Find where the given text appears and provide that cell's center as [x, y] coordinate. 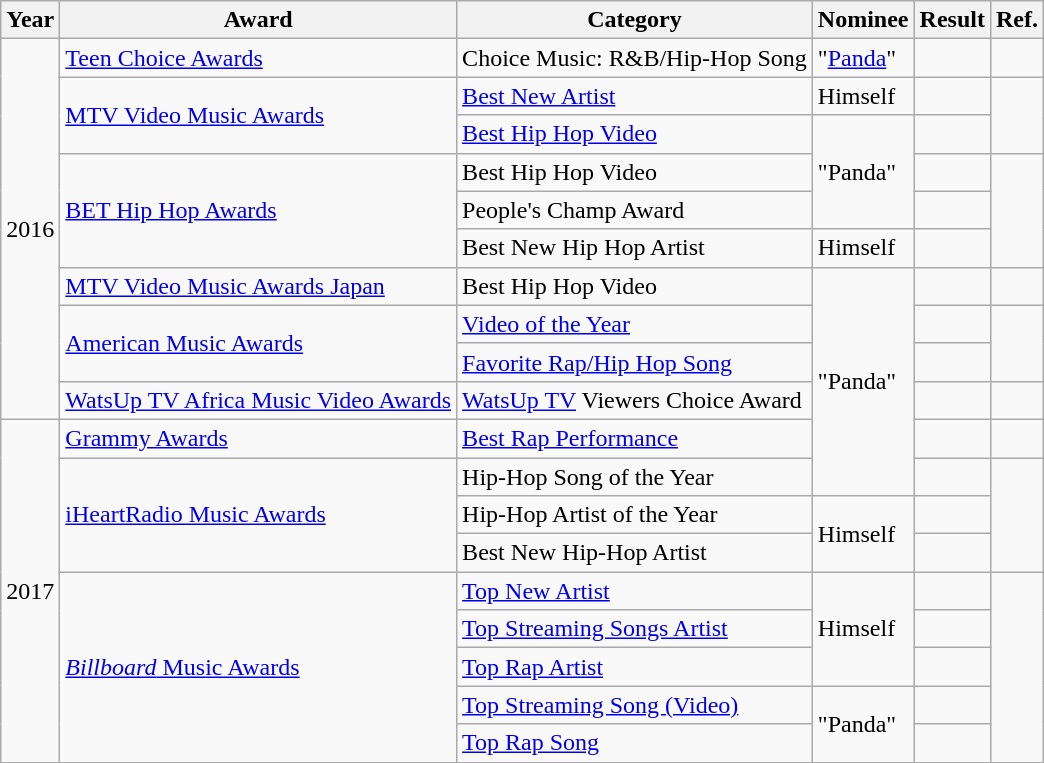
WatsUp TV Viewers Choice Award [635, 400]
iHeartRadio Music Awards [258, 515]
Nominee [863, 20]
Best New Artist [635, 96]
Top Streaming Song (Video) [635, 705]
Best Rap Performance [635, 438]
Top Rap Artist [635, 667]
Best New Hip Hop Artist [635, 248]
Top Streaming Songs Artist [635, 629]
Grammy Awards [258, 438]
Ref. [1016, 20]
People's Champ Award [635, 210]
MTV Video Music Awards Japan [258, 286]
Hip-Hop Song of the Year [635, 477]
Video of the Year [635, 324]
BET Hip Hop Awards [258, 210]
Award [258, 20]
Top Rap Song [635, 743]
Billboard Music Awards [258, 667]
Best New Hip-Hop Artist [635, 553]
Favorite Rap/Hip Hop Song [635, 362]
Result [952, 20]
Category [635, 20]
Top New Artist [635, 591]
Hip-Hop Artist of the Year [635, 515]
Year [30, 20]
Choice Music: R&B/Hip-Hop Song [635, 58]
WatsUp TV Africa Music Video Awards [258, 400]
2017 [30, 590]
Teen Choice Awards [258, 58]
MTV Video Music Awards [258, 115]
American Music Awards [258, 343]
2016 [30, 230]
